Determine the [X, Y] coordinate at the center of the cell enclosing the given text.  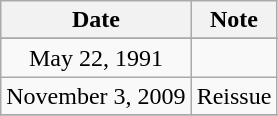
Reissue [234, 96]
Date [96, 20]
May 22, 1991 [96, 58]
November 3, 2009 [96, 96]
Note [234, 20]
